Determine the [X, Y] coordinate at the center of the cell enclosing the given text.  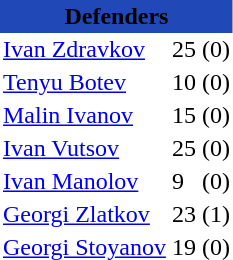
(1) [216, 214]
Ivan Vutsov [84, 148]
Malin Ivanov [84, 116]
Ivan Manolov [84, 182]
Georgi Zlatkov [84, 214]
10 [184, 82]
Ivan Zdravkov [84, 50]
23 [184, 214]
Tenyu Botev [84, 82]
Defenders [116, 16]
9 [184, 182]
15 [184, 116]
